Capture the cell that displays the provided text and extract its [X, Y] central coordinate. 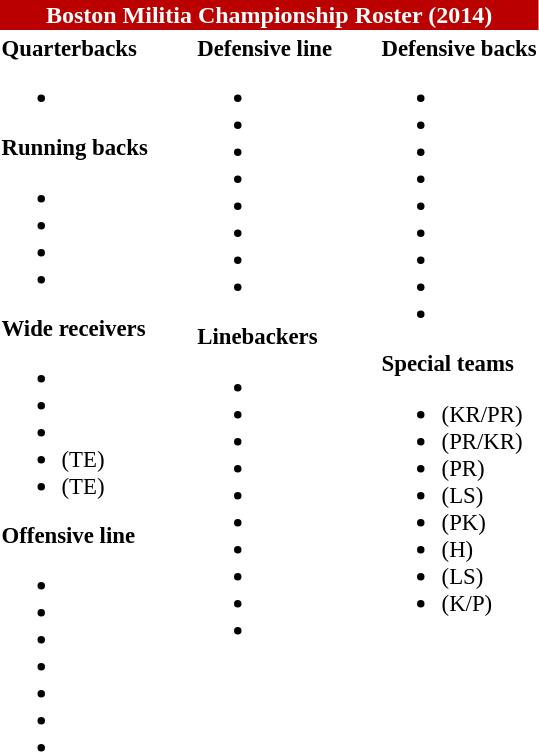
Boston Militia Championship Roster (2014) [269, 15]
